Scan for the cell matching the given text and deliver its [x, y] coordinate at center. 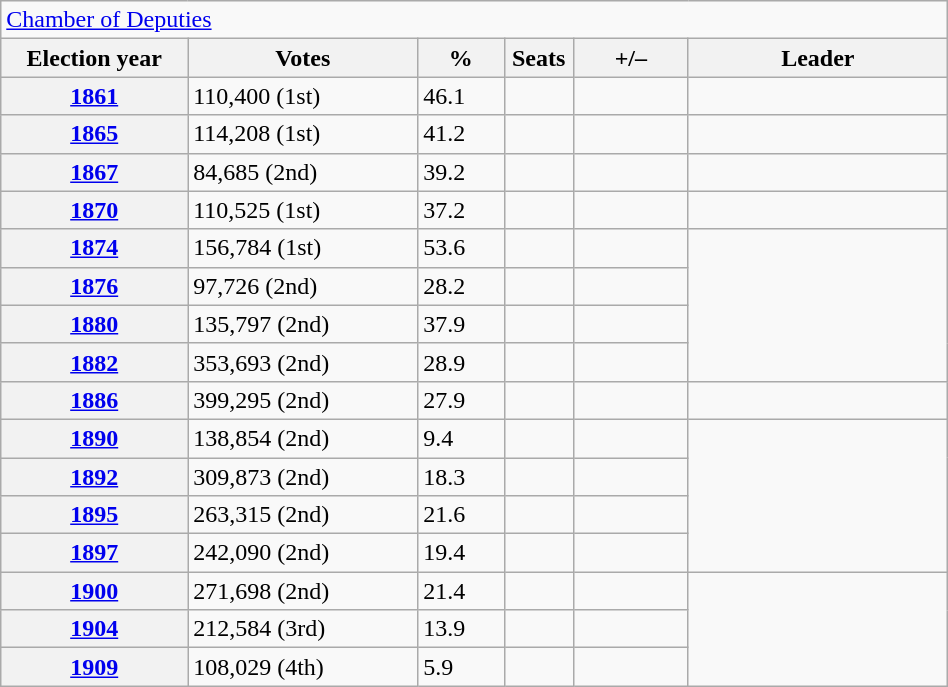
1865 [94, 134]
1882 [94, 362]
135,797 (2nd) [303, 324]
+/– [630, 58]
1897 [94, 553]
212,584 (3rd) [303, 629]
1867 [94, 172]
84,685 (2nd) [303, 172]
1895 [94, 515]
13.9 [461, 629]
399,295 (2nd) [303, 400]
110,525 (1st) [303, 210]
309,873 (2nd) [303, 477]
108,029 (4th) [303, 667]
Leader [818, 58]
Seats [538, 58]
242,090 (2nd) [303, 553]
138,854 (2nd) [303, 438]
Votes [303, 58]
37.9 [461, 324]
110,400 (1st) [303, 96]
1874 [94, 248]
1890 [94, 438]
1886 [94, 400]
46.1 [461, 96]
353,693 (2nd) [303, 362]
9.4 [461, 438]
Chamber of Deputies [474, 20]
19.4 [461, 553]
97,726 (2nd) [303, 286]
Election year [94, 58]
1861 [94, 96]
% [461, 58]
5.9 [461, 667]
18.3 [461, 477]
21.6 [461, 515]
41.2 [461, 134]
114,208 (1st) [303, 134]
1904 [94, 629]
21.4 [461, 591]
1870 [94, 210]
28.9 [461, 362]
1909 [94, 667]
1892 [94, 477]
39.2 [461, 172]
37.2 [461, 210]
27.9 [461, 400]
271,698 (2nd) [303, 591]
1876 [94, 286]
156,784 (1st) [303, 248]
28.2 [461, 286]
1900 [94, 591]
1880 [94, 324]
263,315 (2nd) [303, 515]
53.6 [461, 248]
